Provide the [X, Y] coordinate of the cell's center where the given text is located.  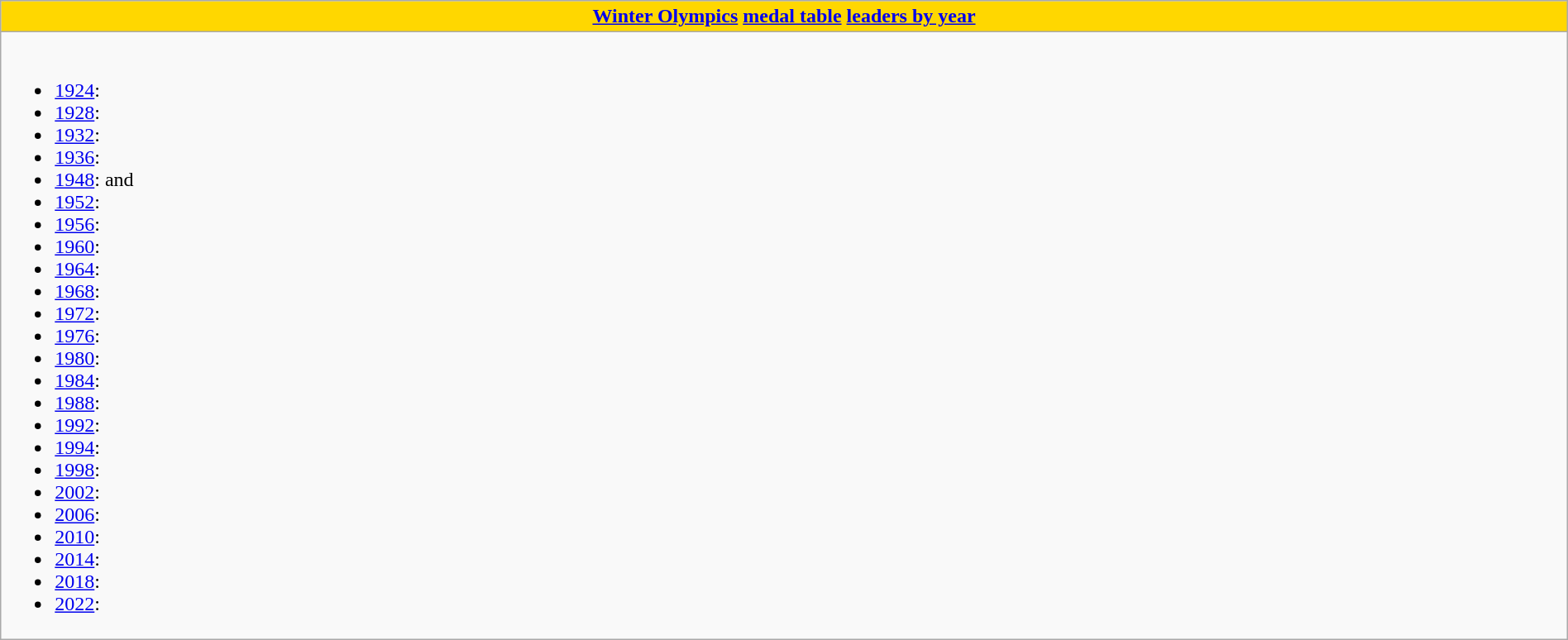
Winter Olympics medal table leaders by year [784, 17]
1924: 1928: 1932: 1936: 1948: and 1952: 1956: 1960: 1964: 1968: 1972: 1976: 1980: 1984: 1988: 1992: 1994: 1998: 2002: 2006: 2010: 2014: 2018: 2022: [784, 336]
